Search for the cell housing the specified text and yield its [x, y] center coordinate. 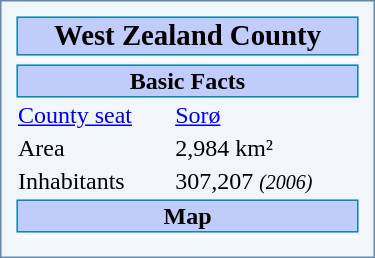
Map [187, 216]
2,984 km² [266, 149]
307,207 (2006) [266, 181]
County seat [93, 115]
Basic Facts [187, 80]
Sorø [266, 115]
Inhabitants [93, 181]
West Zealand County [187, 36]
Area [93, 149]
